Pinpoint the cell where the given text exists, returning its [x, y] midpoint coordinate. 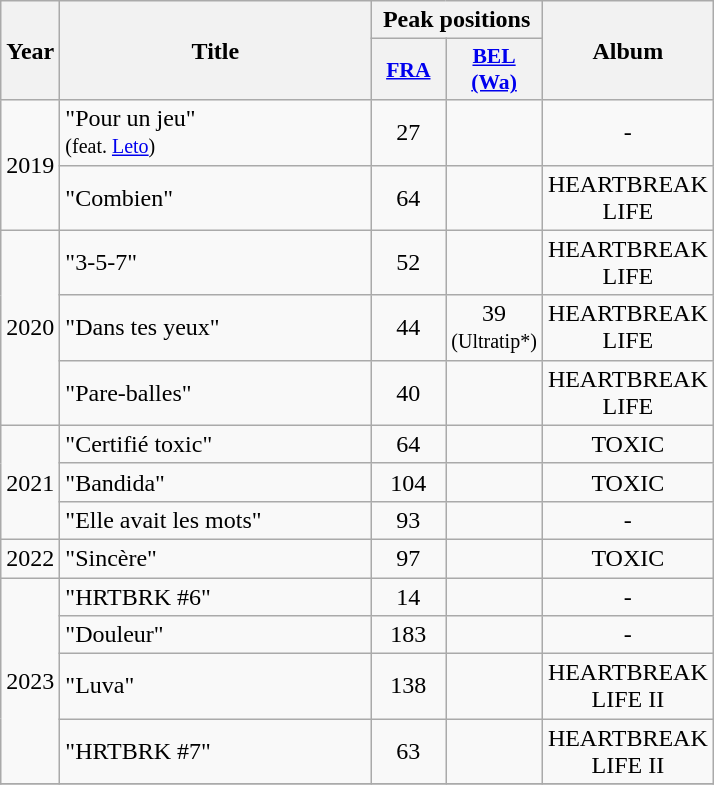
"Luva" [216, 686]
"Combien" [216, 198]
"Elle avait les mots" [216, 520]
104 [408, 482]
40 [408, 392]
52 [408, 262]
2021 [30, 482]
"HRTBRK #6" [216, 597]
27 [408, 132]
63 [408, 752]
39(Ultratip*) [494, 328]
2019 [30, 165]
Title [216, 50]
"Dans tes yeux" [216, 328]
BEL (Wa) [494, 70]
FRA [408, 70]
2023 [30, 681]
Peak positions [456, 20]
"Sincère" [216, 558]
Year [30, 50]
"HRTBRK #7" [216, 752]
Album [628, 50]
"3-5-7" [216, 262]
"Pour un jeu"(feat. Leto) [216, 132]
2022 [30, 558]
93 [408, 520]
"Certifié toxic" [216, 444]
"Bandida" [216, 482]
"Douleur" [216, 635]
138 [408, 686]
2020 [30, 328]
14 [408, 597]
"Pare-balles" [216, 392]
97 [408, 558]
44 [408, 328]
183 [408, 635]
